Output the (x, y) coordinate of the center of the cell containing the given text.  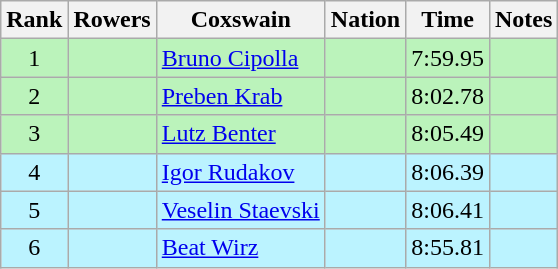
Nation (365, 20)
8:06.39 (448, 172)
1 (34, 58)
6 (34, 248)
2 (34, 96)
8:02.78 (448, 96)
Lutz Benter (240, 134)
3 (34, 134)
8:55.81 (448, 248)
5 (34, 210)
Igor Rudakov (240, 172)
Bruno Cipolla (240, 58)
Beat Wirz (240, 248)
Notes (523, 20)
8:05.49 (448, 134)
Coxswain (240, 20)
Rank (34, 20)
Veselin Staevski (240, 210)
4 (34, 172)
Rowers (112, 20)
8:06.41 (448, 210)
Preben Krab (240, 96)
Time (448, 20)
7:59.95 (448, 58)
